From the cell containing the given text, extract its center point as [x, y] coordinate. 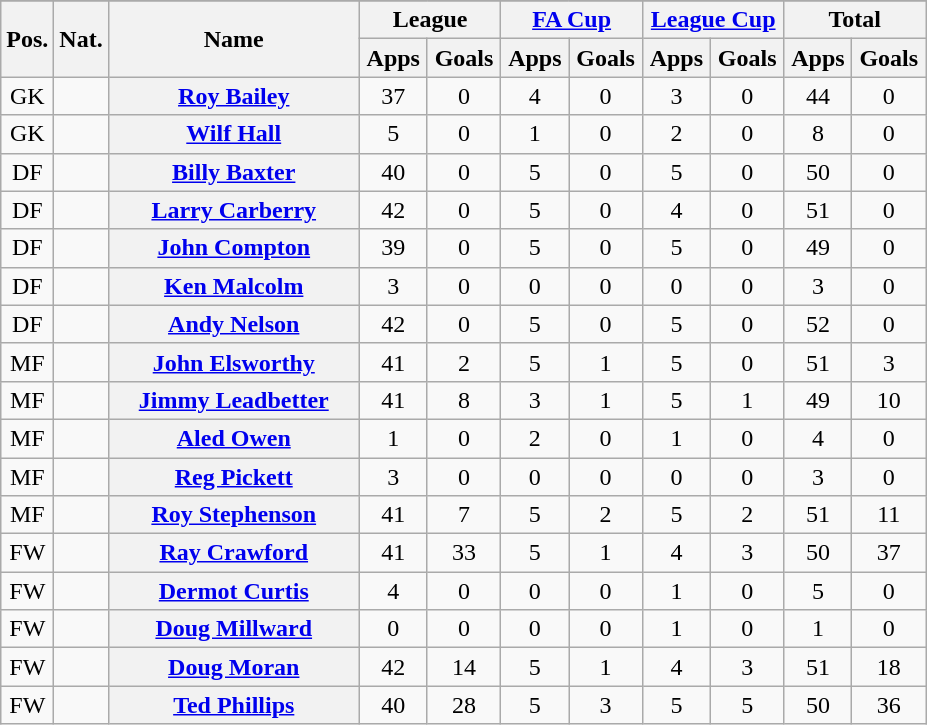
League [430, 20]
Roy Bailey [234, 96]
FA Cup [572, 20]
10 [889, 400]
36 [889, 705]
Aled Owen [234, 438]
Billy Baxter [234, 172]
44 [818, 96]
John Elsworthy [234, 362]
Larry Carberry [234, 210]
Doug Moran [234, 667]
Doug Millward [234, 629]
18 [889, 667]
Andy Nelson [234, 324]
14 [464, 667]
Ken Malcolm [234, 286]
John Compton [234, 248]
39 [393, 248]
League Cup [713, 20]
Name [234, 39]
11 [889, 515]
Reg Pickett [234, 477]
Dermot Curtis [234, 591]
33 [464, 553]
Roy Stephenson [234, 515]
Nat. [81, 39]
Wilf Hall [234, 134]
7 [464, 515]
Jimmy Leadbetter [234, 400]
Ted Phillips [234, 705]
52 [818, 324]
Total [855, 20]
Ray Crawford [234, 553]
28 [464, 705]
Pos. [28, 39]
